Locate the cell with the specified text and output its [x, y] center coordinate. 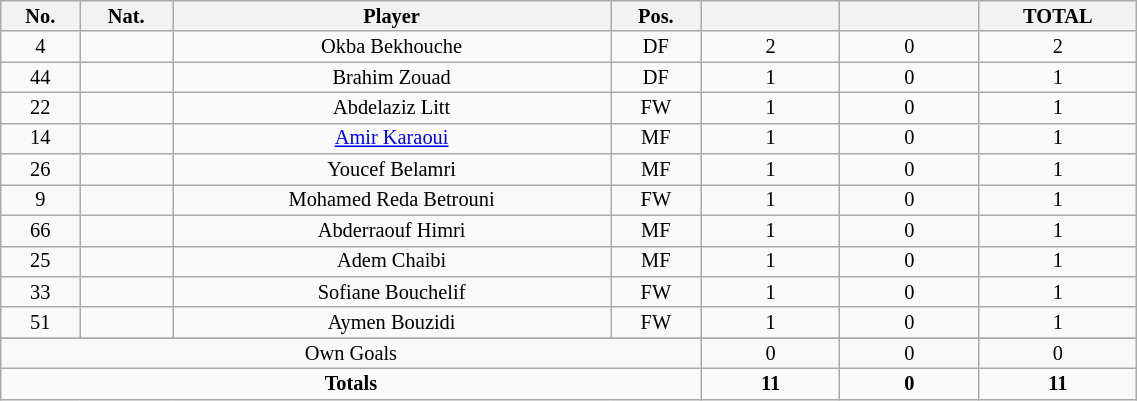
66 [40, 230]
Pos. [656, 16]
Adem Chaibi [392, 262]
9 [40, 200]
33 [40, 292]
4 [40, 46]
Amir Karaoui [392, 138]
44 [40, 78]
Abdelaziz Litt [392, 108]
Youcef Belamri [392, 170]
Totals [351, 384]
Player [392, 16]
Okba Bekhouche [392, 46]
Own Goals [351, 354]
Aymen Bouzidi [392, 322]
Nat. [126, 16]
14 [40, 138]
Mohamed Reda Betrouni [392, 200]
22 [40, 108]
No. [40, 16]
Brahim Zouad [392, 78]
TOTAL [1058, 16]
Sofiane Bouchelif [392, 292]
25 [40, 262]
51 [40, 322]
26 [40, 170]
Abderraouf Himri [392, 230]
